Extract the [X, Y] coordinate from the center of the cell holding the provided text.  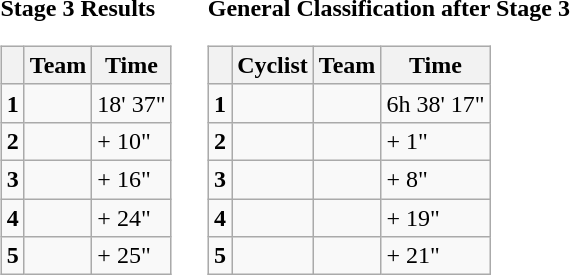
+ 8" [436, 179]
6h 38' 17" [436, 103]
+ 25" [132, 256]
+ 24" [132, 217]
+ 21" [436, 256]
+ 1" [436, 141]
+ 19" [436, 217]
+ 16" [132, 179]
18' 37" [132, 103]
+ 10" [132, 141]
Cyclist [273, 65]
